Identify which cell holds the provided text, then report its (x, y) central coordinate. 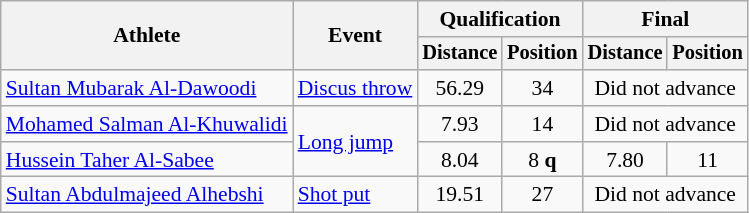
56.29 (460, 88)
Hussein Taher Al-Sabee (147, 160)
7.80 (626, 160)
Mohamed Salman Al-Khuwalidi (147, 124)
8 q (542, 160)
Athlete (147, 36)
34 (542, 88)
11 (707, 160)
7.93 (460, 124)
Discus throw (356, 88)
27 (542, 195)
Shot put (356, 195)
Sultan Mubarak Al-Dawoodi (147, 88)
Sultan Abdulmajeed Alhebshi (147, 195)
8.04 (460, 160)
Long jump (356, 142)
14 (542, 124)
Event (356, 36)
Final (666, 19)
Qualification (500, 19)
19.51 (460, 195)
